Return the (x, y) coordinate for the center point of the cell that contains the specified text.  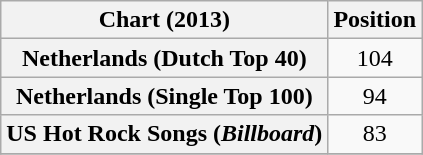
83 (375, 134)
104 (375, 58)
Netherlands (Single Top 100) (164, 96)
Position (375, 20)
Netherlands (Dutch Top 40) (164, 58)
US Hot Rock Songs (Billboard) (164, 134)
94 (375, 96)
Chart (2013) (164, 20)
